Capture the cell that displays the provided text and extract its [x, y] central coordinate. 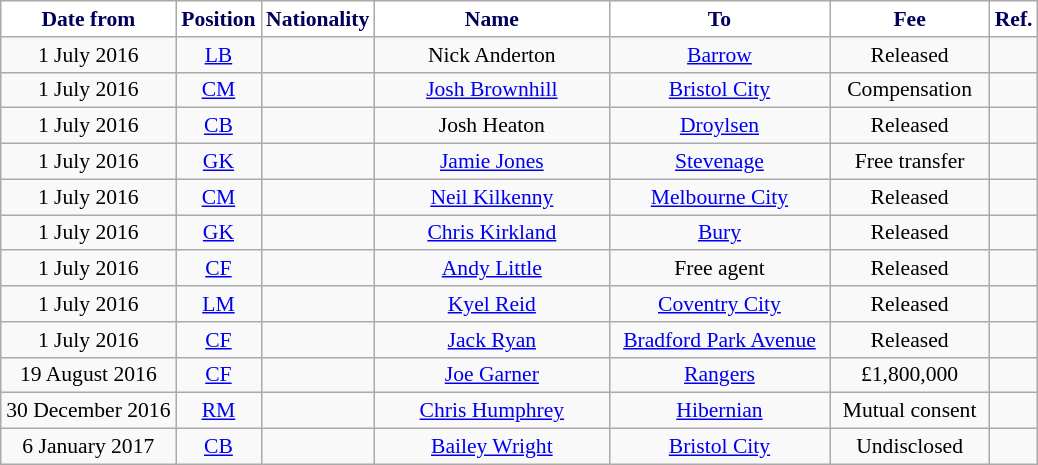
Position [218, 19]
Name [492, 19]
To [719, 19]
Undisclosed [910, 447]
Jack Ryan [492, 340]
Ref. [1014, 19]
Free agent [719, 269]
19 August 2016 [88, 375]
Bradford Park Avenue [719, 340]
Chris Humphrey [492, 411]
Stevenage [719, 162]
£1,800,000 [910, 375]
Free transfer [910, 162]
Nick Anderton [492, 55]
Bury [719, 233]
Bailey Wright [492, 447]
Kyel Reid [492, 304]
Neil Kilkenny [492, 197]
Mutual consent [910, 411]
Coventry City [719, 304]
Fee [910, 19]
Barrow [719, 55]
LM [218, 304]
Andy Little [492, 269]
Jamie Jones [492, 162]
Josh Heaton [492, 126]
Compensation [910, 90]
Nationality [318, 19]
LB [218, 55]
Date from [88, 19]
Droylsen [719, 126]
Melbourne City [719, 197]
Josh Brownhill [492, 90]
6 January 2017 [88, 447]
Chris Kirkland [492, 233]
Joe Garner [492, 375]
Rangers [719, 375]
RM [218, 411]
Hibernian [719, 411]
30 December 2016 [88, 411]
